Detect which cell encompasses the target text, then output its [X, Y] center coordinate. 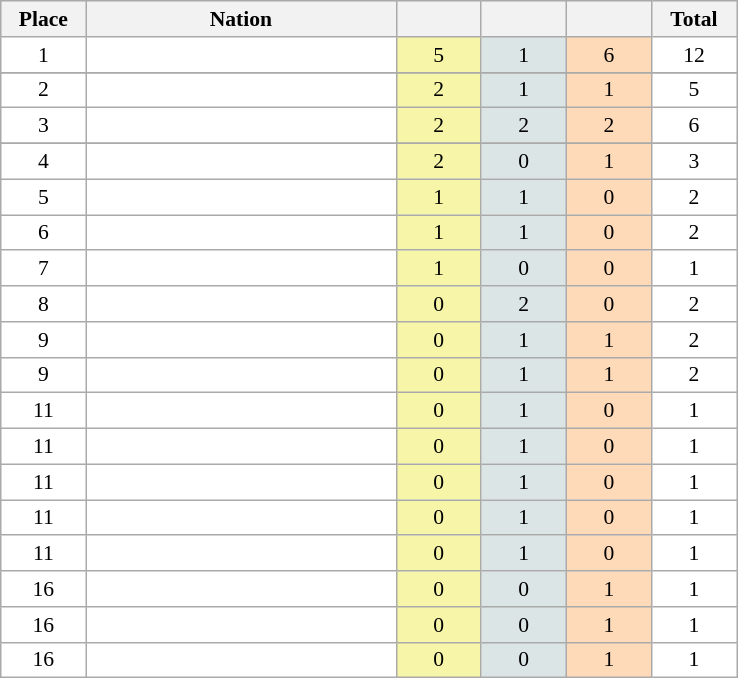
7 [44, 269]
4 [44, 162]
12 [694, 55]
Total [694, 19]
Nation [241, 19]
8 [44, 304]
Place [44, 19]
